Extract the [x, y] coordinate from the center of the cell holding the provided text.  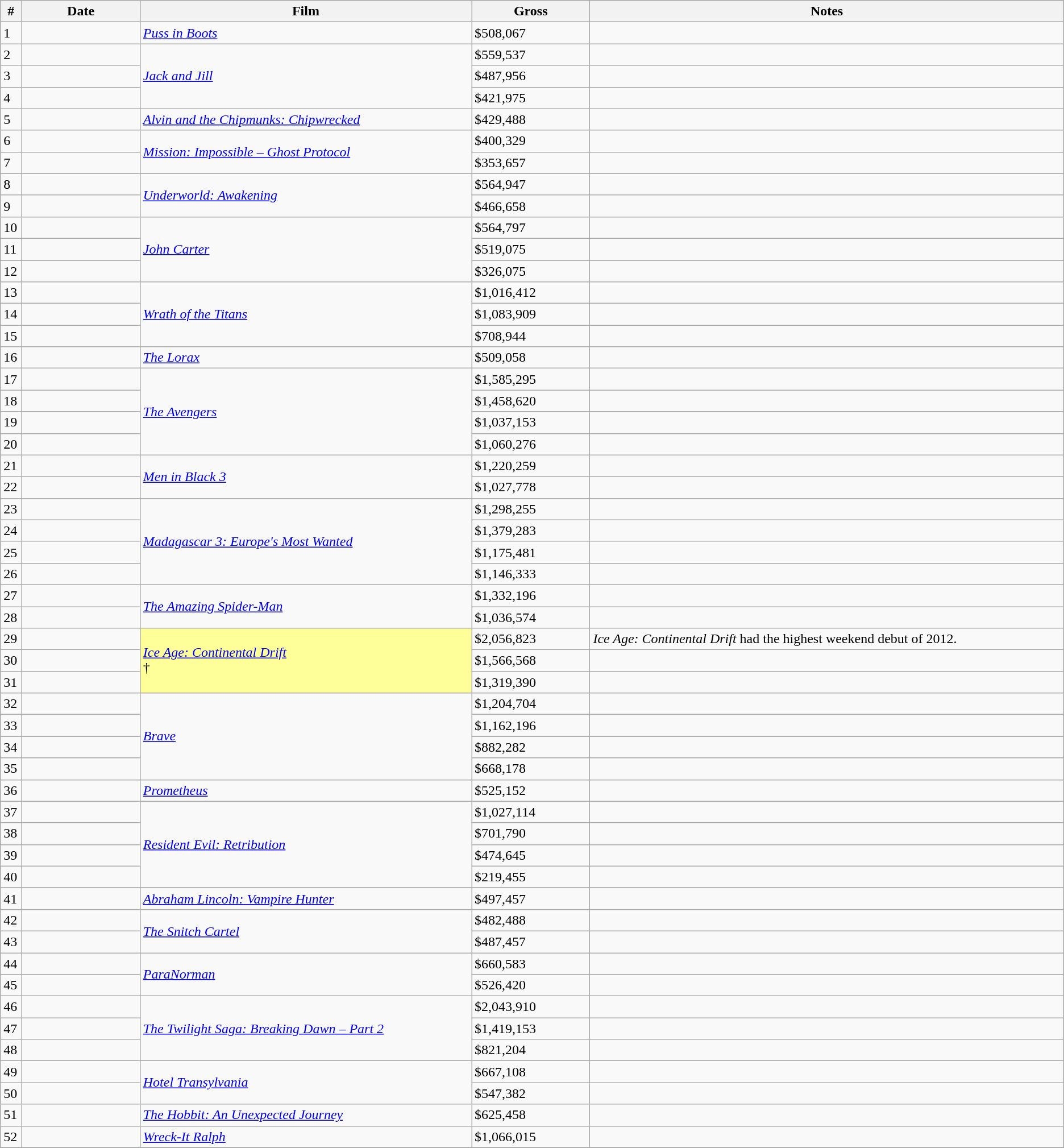
$668,178 [531, 769]
ParaNorman [306, 975]
$508,067 [531, 33]
# [11, 11]
25 [11, 552]
39 [11, 855]
$1,458,620 [531, 401]
Ice Age: Continental Drift† [306, 661]
46 [11, 1007]
Film [306, 11]
7 [11, 163]
$1,060,276 [531, 444]
$667,108 [531, 1072]
14 [11, 314]
$821,204 [531, 1050]
$466,658 [531, 206]
18 [11, 401]
$219,455 [531, 877]
$525,152 [531, 790]
$1,585,295 [531, 379]
49 [11, 1072]
28 [11, 617]
Wrath of the Titans [306, 314]
52 [11, 1137]
$1,566,568 [531, 661]
51 [11, 1115]
21 [11, 466]
$421,975 [531, 98]
$564,947 [531, 184]
Madagascar 3: Europe's Most Wanted [306, 541]
The Amazing Spider-Man [306, 606]
33 [11, 726]
$509,058 [531, 358]
1 [11, 33]
24 [11, 531]
44 [11, 964]
Jack and Jill [306, 76]
Abraham Lincoln: Vampire Hunter [306, 898]
$701,790 [531, 834]
$1,175,481 [531, 552]
40 [11, 877]
$326,075 [531, 271]
Men in Black 3 [306, 476]
16 [11, 358]
$400,329 [531, 141]
$708,944 [531, 336]
$660,583 [531, 964]
$1,204,704 [531, 704]
$1,379,283 [531, 531]
Mission: Impossible – Ghost Protocol [306, 152]
The Snitch Cartel [306, 931]
45 [11, 985]
$1,419,153 [531, 1029]
31 [11, 682]
22 [11, 487]
38 [11, 834]
$487,457 [531, 942]
35 [11, 769]
Wreck-It Ralph [306, 1137]
$1,083,909 [531, 314]
$1,027,114 [531, 812]
$882,282 [531, 747]
John Carter [306, 249]
43 [11, 942]
$564,797 [531, 227]
$487,956 [531, 76]
8 [11, 184]
36 [11, 790]
$1,332,196 [531, 595]
27 [11, 595]
$1,220,259 [531, 466]
$1,162,196 [531, 726]
$1,016,412 [531, 293]
34 [11, 747]
15 [11, 336]
$625,458 [531, 1115]
$1,037,153 [531, 422]
41 [11, 898]
$1,146,333 [531, 574]
Ice Age: Continental Drift had the highest weekend debut of 2012. [826, 639]
48 [11, 1050]
$1,036,574 [531, 617]
32 [11, 704]
$519,075 [531, 249]
3 [11, 76]
The Avengers [306, 412]
$474,645 [531, 855]
$526,420 [531, 985]
13 [11, 293]
$547,382 [531, 1093]
6 [11, 141]
$1,319,390 [531, 682]
17 [11, 379]
Resident Evil: Retribution [306, 844]
10 [11, 227]
23 [11, 509]
$2,043,910 [531, 1007]
2 [11, 55]
The Twilight Saga: Breaking Dawn – Part 2 [306, 1029]
$1,066,015 [531, 1137]
20 [11, 444]
$353,657 [531, 163]
$482,488 [531, 920]
Notes [826, 11]
Brave [306, 736]
19 [11, 422]
50 [11, 1093]
Alvin and the Chipmunks: Chipwrecked [306, 119]
Puss in Boots [306, 33]
$497,457 [531, 898]
$1,027,778 [531, 487]
47 [11, 1029]
Date [81, 11]
29 [11, 639]
12 [11, 271]
$2,056,823 [531, 639]
42 [11, 920]
Hotel Transylvania [306, 1083]
37 [11, 812]
9 [11, 206]
4 [11, 98]
The Lorax [306, 358]
Prometheus [306, 790]
Underworld: Awakening [306, 195]
$1,298,255 [531, 509]
30 [11, 661]
26 [11, 574]
5 [11, 119]
$559,537 [531, 55]
The Hobbit: An Unexpected Journey [306, 1115]
$429,488 [531, 119]
Gross [531, 11]
11 [11, 249]
